Find where the given text appears and provide that cell's center as (X, Y) coordinate. 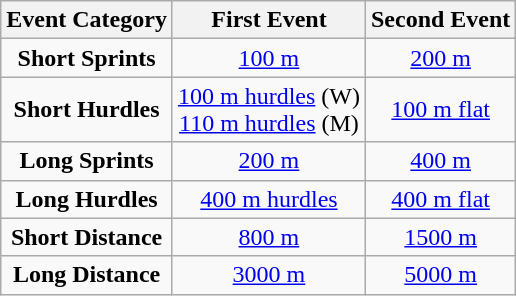
100 m (268, 58)
400 m (440, 161)
Long Hurdles (87, 199)
1500 m (440, 237)
Long Distance (87, 275)
Short Sprints (87, 58)
Event Category (87, 20)
Long Sprints (87, 161)
100 m hurdles (W)110 m hurdles (M) (268, 110)
800 m (268, 237)
First Event (268, 20)
100 m flat (440, 110)
400 m flat (440, 199)
5000 m (440, 275)
Short Hurdles (87, 110)
Second Event (440, 20)
400 m hurdles (268, 199)
Short Distance (87, 237)
3000 m (268, 275)
